Find where the given text appears and provide that cell's center as [X, Y] coordinate. 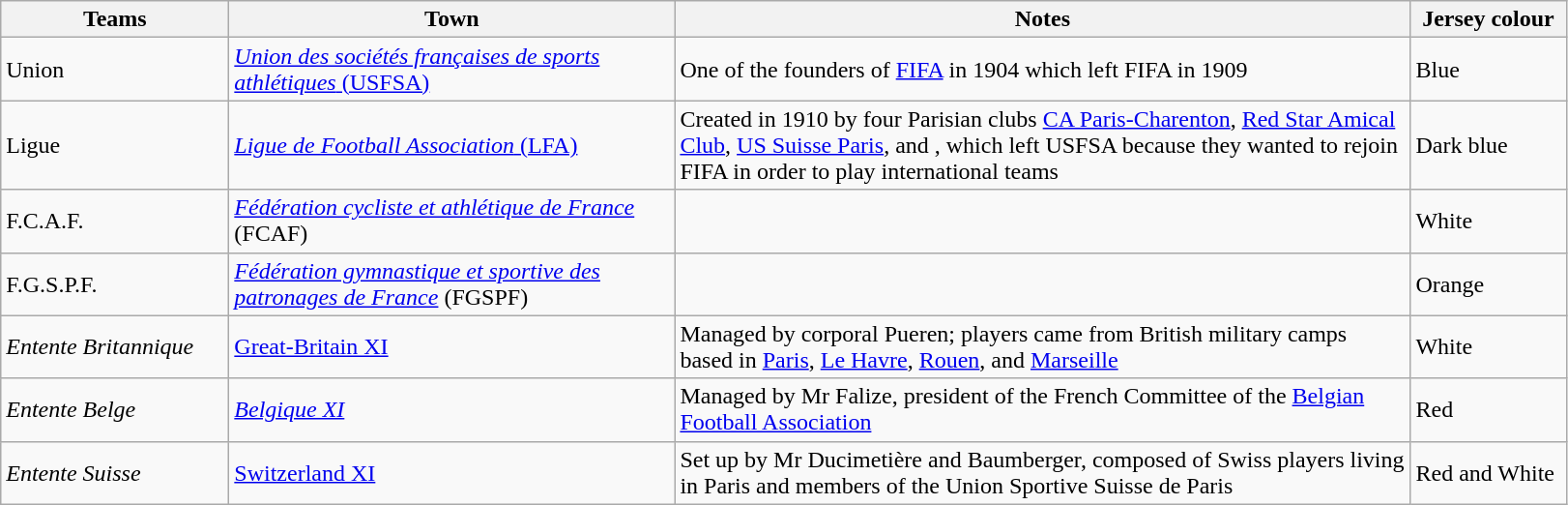
Switzerland XI [452, 472]
Dark blue [1489, 145]
F.C.A.F. [115, 221]
Red and White [1489, 472]
Fédération gymnastique et sportive des patronages de France (FGSPF) [452, 284]
Belgique XI [452, 410]
Jersey colour [1489, 19]
Entente Belge [115, 410]
Orange [1489, 284]
Managed by Mr Falize, president of the French Committee of the Belgian Football Association [1042, 410]
Red [1489, 410]
F.G.S.P.F. [115, 284]
Union des sociétés françaises de sports athlétiques (USFSA) [452, 70]
Blue [1489, 70]
Ligue de Football Association (LFA) [452, 145]
Ligue [115, 145]
Entente Suisse [115, 472]
Notes [1042, 19]
Managed by corporal Pueren; players came from British military camps based in Paris, Le Havre, Rouen, and Marseille [1042, 346]
Set up by Mr Ducimetière and Baumberger, composed of Swiss players living in Paris and members of the Union Sportive Suisse de Paris [1042, 472]
One of the founders of FIFA in 1904 which left FIFA in 1909 [1042, 70]
Great-Britain XI [452, 346]
Town [452, 19]
Entente Britannique [115, 346]
Union [115, 70]
Teams [115, 19]
Fédération cycliste et athlétique de France (FCAF) [452, 221]
